Locate the cell with the specified text and output its [x, y] center coordinate. 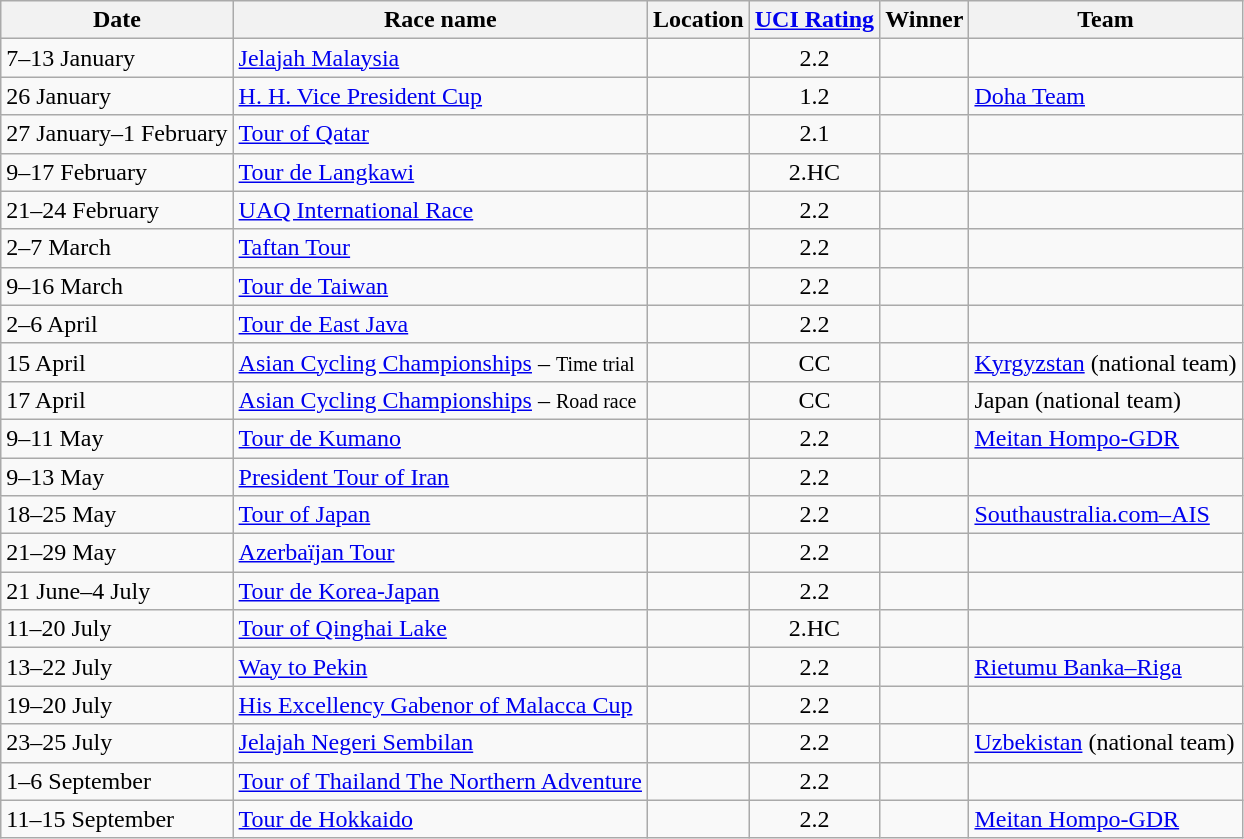
Tour de Langkawi [440, 172]
Tour de East Java [440, 324]
Race name [440, 20]
Tour of Japan [440, 515]
19–20 July [117, 705]
Jelajah Negeri Sembilan [440, 743]
Tour de Korea-Japan [440, 591]
18–25 May [117, 515]
Uzbekistan (national team) [1106, 743]
Taftan Tour [440, 248]
UCI Rating [814, 20]
Tour de Taiwan [440, 286]
9–17 February [117, 172]
President Tour of Iran [440, 477]
9–16 March [117, 286]
11–15 September [117, 819]
Southaustralia.com–AIS [1106, 515]
Rietumu Banka–Riga [1106, 667]
Tour of Thailand The Northern Adventure [440, 781]
2–7 March [117, 248]
Winner [924, 20]
Tour of Qinghai Lake [440, 629]
Asian Cycling Championships – Time trial [440, 362]
2.1 [814, 134]
Kyrgyzstan (national team) [1106, 362]
9–11 May [117, 438]
Doha Team [1106, 96]
Tour de Kumano [440, 438]
21–24 February [117, 210]
Tour of Qatar [440, 134]
Jelajah Malaysia [440, 58]
Asian Cycling Championships – Road race [440, 400]
17 April [117, 400]
26 January [117, 96]
23–25 July [117, 743]
Location [698, 20]
1.2 [814, 96]
Team [1106, 20]
27 January–1 February [117, 134]
21 June–4 July [117, 591]
H. H. Vice President Cup [440, 96]
21–29 May [117, 553]
2–6 April [117, 324]
1–6 September [117, 781]
Japan (national team) [1106, 400]
UAQ International Race [440, 210]
Date [117, 20]
7–13 January [117, 58]
9–13 May [117, 477]
Way to Pekin [440, 667]
11–20 July [117, 629]
Azerbaïjan Tour [440, 553]
13–22 July [117, 667]
His Excellency Gabenor of Malacca Cup [440, 705]
Tour de Hokkaido [440, 819]
15 April [117, 362]
